Identify which cell holds the provided text, then report its (x, y) central coordinate. 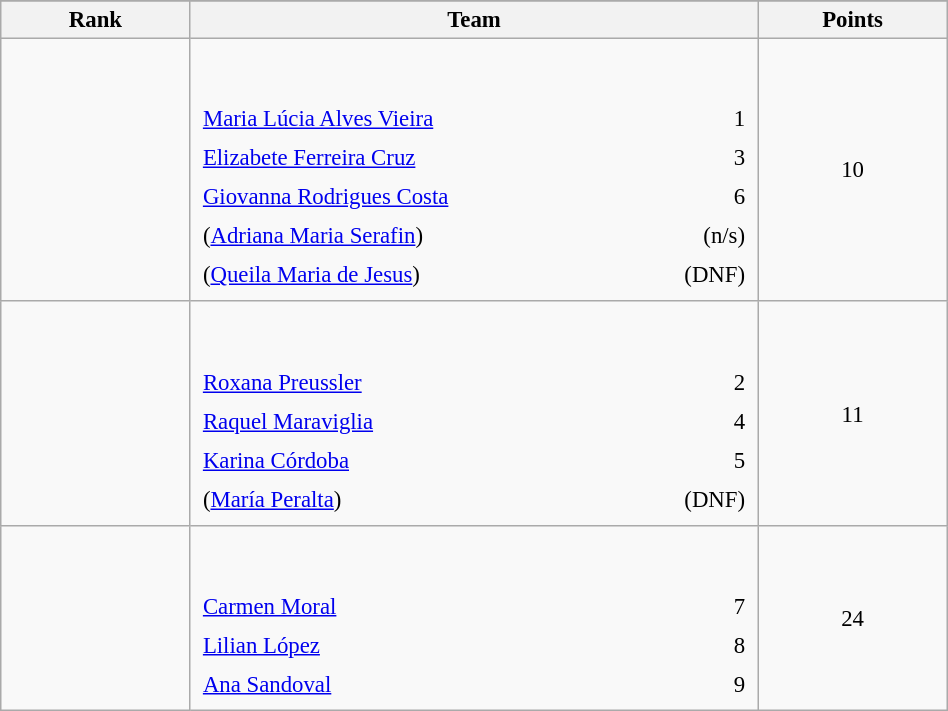
Karina Córdoba (396, 460)
Rank (96, 20)
7 (716, 606)
6 (691, 197)
Roxana Preussler 2 Raquel Maraviglia 4 Karina Córdoba 5 (María Peralta) (DNF) (474, 414)
Ana Sandoval (438, 684)
24 (852, 618)
Elizabete Ferreira Cruz (413, 158)
Giovanna Rodrigues Costa (413, 197)
(María Peralta) (396, 499)
(Adriana Maria Serafin) (413, 236)
2 (673, 382)
8 (716, 645)
Raquel Maraviglia (396, 421)
Maria Lúcia Alves Vieira 1 Elizabete Ferreira Cruz 3 Giovanna Rodrigues Costa 6 (Adriana Maria Serafin) (n/s) (Queila Maria de Jesus) (DNF) (474, 170)
3 (691, 158)
Roxana Preussler (396, 382)
Team (474, 20)
Lilian López (438, 645)
Maria Lúcia Alves Vieira (413, 119)
Carmen Moral 7 Lilian López 8 Ana Sandoval 9 (474, 618)
(n/s) (691, 236)
5 (673, 460)
11 (852, 414)
4 (673, 421)
Points (852, 20)
Carmen Moral (438, 606)
10 (852, 170)
1 (691, 119)
(Queila Maria de Jesus) (413, 275)
9 (716, 684)
